For the text-containing cell, return its midpoint in [x, y] coordinate format. 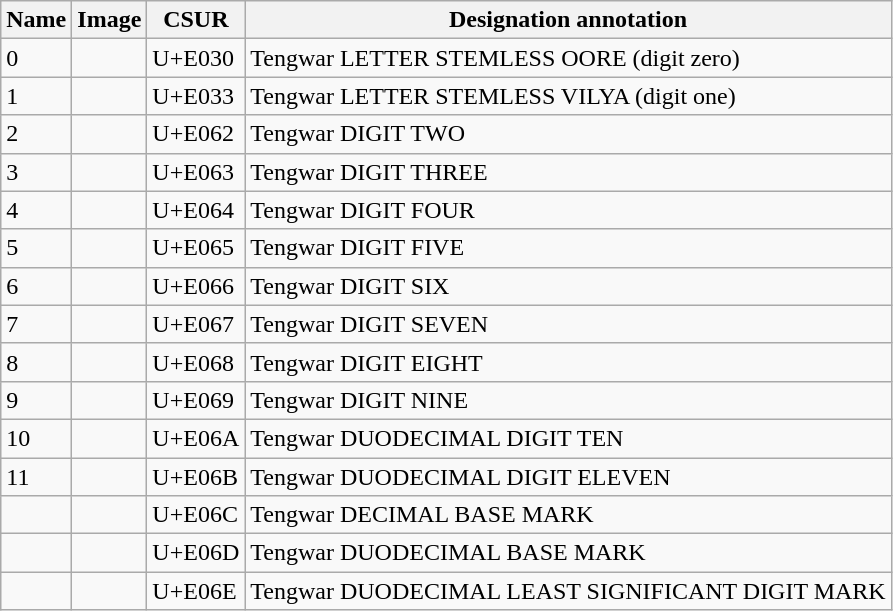
Tengwar DIGIT SIX [568, 286]
U+E067 [196, 324]
U+E06C [196, 515]
U+E065 [196, 248]
Tengwar DIGIT EIGHT [568, 362]
Name [36, 20]
Tengwar DUODECIMAL DIGIT TEN [568, 438]
1 [36, 96]
Tengwar DIGIT FOUR [568, 210]
Tengwar DUODECIMAL DIGIT ELEVEN [568, 477]
Tengwar DIGIT FIVE [568, 248]
U+E063 [196, 172]
U+E030 [196, 58]
5 [36, 248]
Tengwar LETTER STEMLESS VILYA (digit one) [568, 96]
4 [36, 210]
Tengwar DIGIT NINE [568, 400]
7 [36, 324]
10 [36, 438]
Tengwar DUODECIMAL LEAST SIGNIFICANT DIGIT MARK [568, 591]
Tengwar DIGIT TWO [568, 134]
U+E06A [196, 438]
2 [36, 134]
6 [36, 286]
U+E06E [196, 591]
11 [36, 477]
0 [36, 58]
3 [36, 172]
U+E068 [196, 362]
Tengwar LETTER STEMLESS OORE (digit zero) [568, 58]
U+E033 [196, 96]
Tengwar DUODECIMAL BASE MARK [568, 553]
U+E06D [196, 553]
Designation annotation [568, 20]
U+E066 [196, 286]
CSUR [196, 20]
U+E064 [196, 210]
U+E062 [196, 134]
U+E069 [196, 400]
U+E06B [196, 477]
Tengwar DIGIT SEVEN [568, 324]
Image [110, 20]
Tengwar DIGIT THREE [568, 172]
8 [36, 362]
9 [36, 400]
Tengwar DECIMAL BASE MARK [568, 515]
